Identify which cell holds the provided text, then report its [x, y] central coordinate. 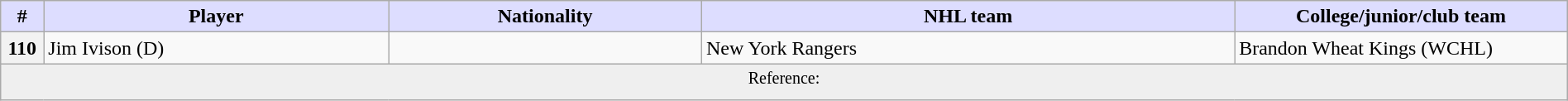
Jim Ivison (D) [217, 48]
Nationality [546, 17]
Brandon Wheat Kings (WCHL) [1401, 48]
Player [217, 17]
# [22, 17]
110 [22, 48]
New York Rangers [968, 48]
Reference: [784, 83]
NHL team [968, 17]
College/junior/club team [1401, 17]
